Locate the cell with the specified text and output its [x, y] center coordinate. 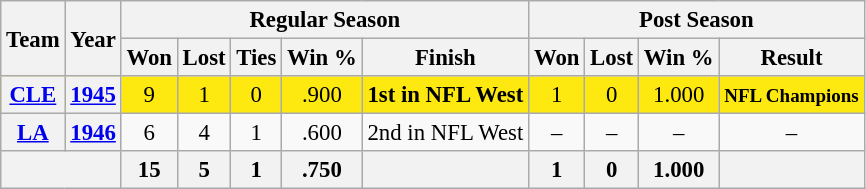
6 [149, 133]
1945 [93, 95]
Post Season [696, 20]
.600 [322, 133]
1st in NFL West [446, 95]
Finish [446, 58]
.750 [322, 170]
15 [149, 170]
CLE [33, 95]
Ties [256, 58]
NFL Champions [792, 95]
9 [149, 95]
.900 [322, 95]
LA [33, 133]
4 [204, 133]
Result [792, 58]
Team [33, 38]
Regular Season [325, 20]
2nd in NFL West [446, 133]
5 [204, 170]
1946 [93, 133]
Year [93, 38]
